Pinpoint the cell where the given text exists, returning its (X, Y) midpoint coordinate. 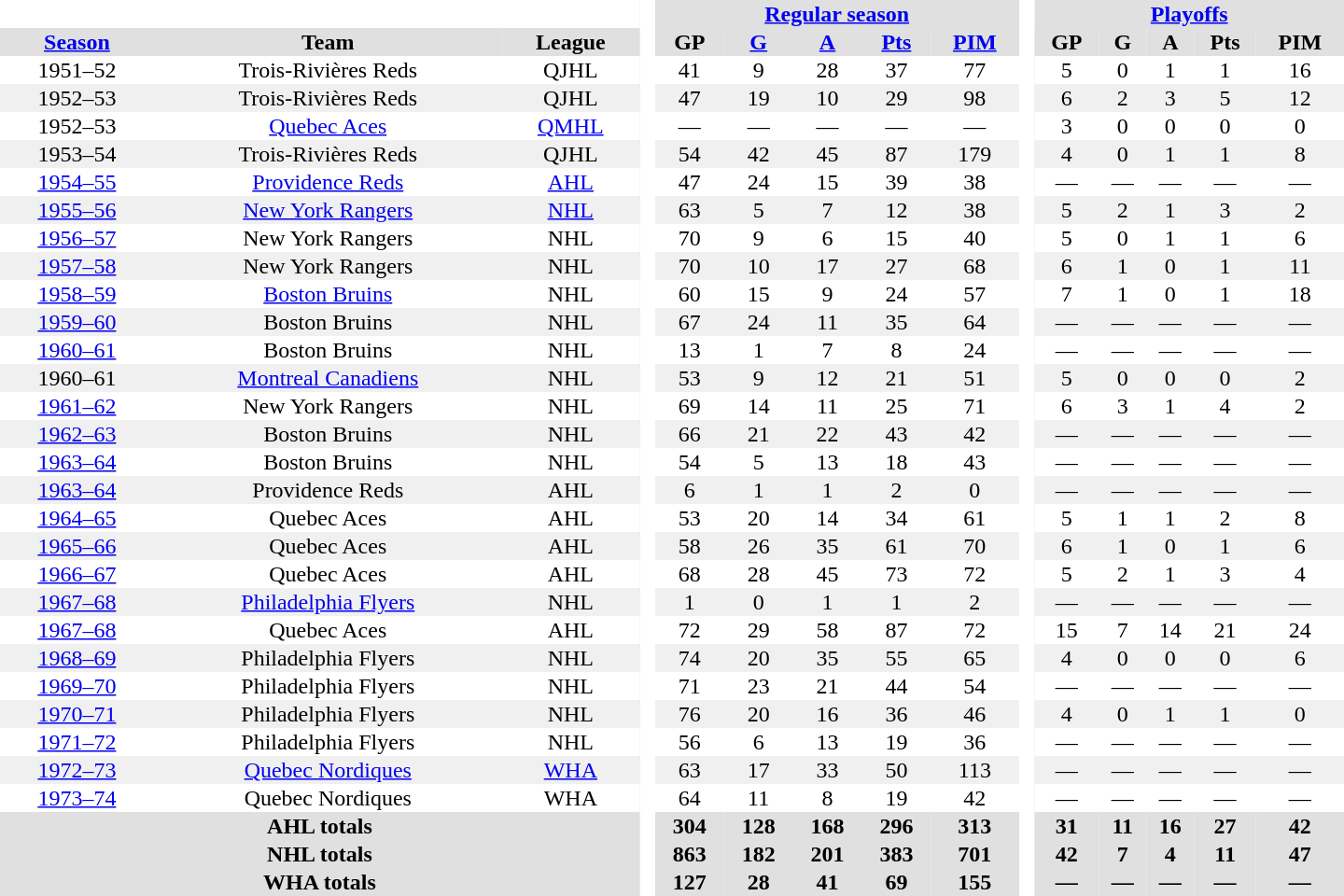
NHL totals (319, 854)
WHA totals (319, 882)
179 (974, 154)
1964–65 (77, 518)
33 (828, 770)
1959–60 (77, 322)
1956–57 (77, 238)
1951–52 (77, 70)
1954–55 (77, 182)
50 (896, 770)
22 (828, 434)
25 (896, 406)
31 (1066, 826)
1957–58 (77, 266)
182 (759, 854)
Team (329, 42)
701 (974, 854)
55 (896, 658)
863 (690, 854)
1965–66 (77, 546)
1968–69 (77, 658)
168 (828, 826)
77 (974, 70)
51 (974, 378)
1972–73 (77, 770)
37 (896, 70)
QMHL (571, 126)
128 (759, 826)
1962–63 (77, 434)
26 (759, 546)
23 (759, 686)
67 (690, 322)
46 (974, 714)
1966–67 (77, 574)
1971–72 (77, 742)
1955–56 (77, 210)
76 (690, 714)
1961–62 (77, 406)
AHL totals (319, 826)
98 (974, 98)
56 (690, 742)
44 (896, 686)
73 (896, 574)
201 (828, 854)
Season (77, 42)
57 (974, 294)
Playoffs (1189, 14)
74 (690, 658)
1969–70 (77, 686)
383 (896, 854)
1958–59 (77, 294)
296 (896, 826)
39 (896, 182)
40 (974, 238)
League (571, 42)
60 (690, 294)
113 (974, 770)
34 (896, 518)
66 (690, 434)
155 (974, 882)
1970–71 (77, 714)
Regular season (836, 14)
127 (690, 882)
65 (974, 658)
1953–54 (77, 154)
Montreal Canadiens (329, 378)
304 (690, 826)
1973–74 (77, 798)
313 (974, 826)
